Capture the cell that displays the provided text and extract its (X, Y) central coordinate. 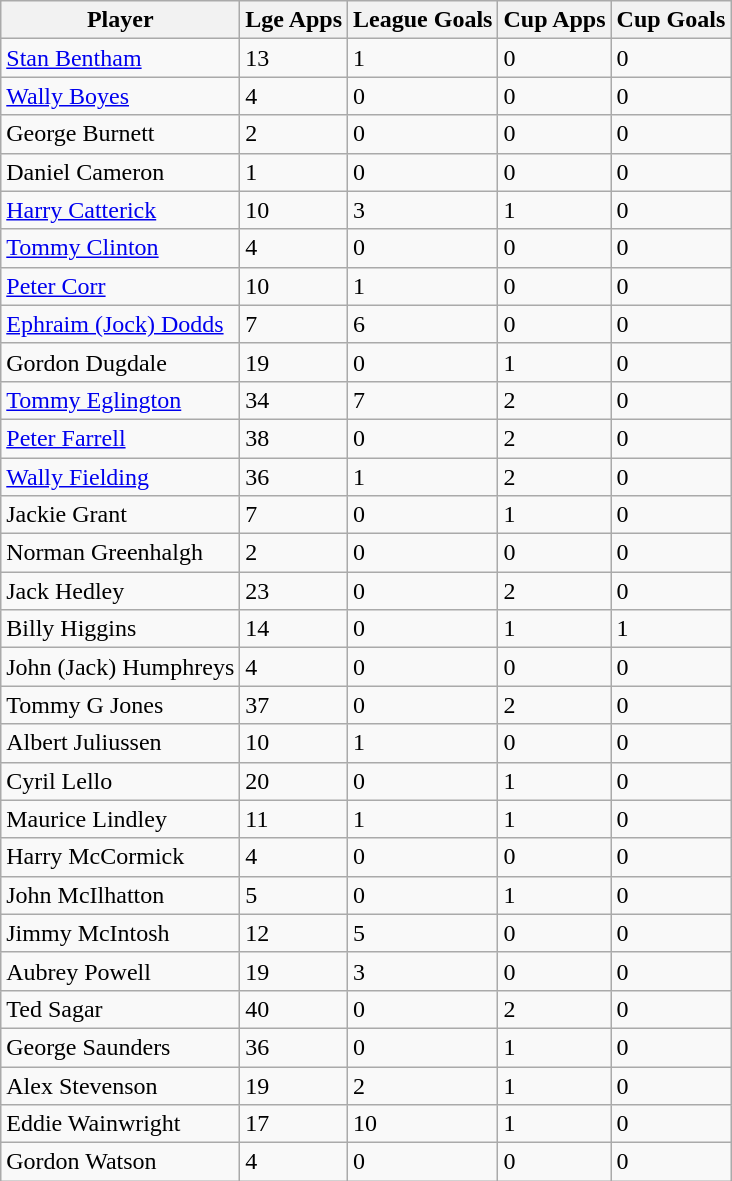
17 (294, 1124)
Aubrey Powell (120, 971)
Jimmy McIntosh (120, 933)
Wally Boyes (120, 96)
League Goals (423, 20)
Harry Catterick (120, 210)
Norman Greenhalgh (120, 553)
37 (294, 705)
Ephraim (Jock) Dodds (120, 324)
Tommy Eglington (120, 400)
Jackie Grant (120, 515)
Billy Higgins (120, 629)
Albert Juliussen (120, 743)
Daniel Cameron (120, 172)
Wally Fielding (120, 477)
John McIlhatton (120, 895)
34 (294, 400)
Alex Stevenson (120, 1085)
Stan Bentham (120, 58)
Tommy Clinton (120, 248)
Gordon Watson (120, 1162)
20 (294, 781)
Player (120, 20)
38 (294, 438)
Tommy G Jones (120, 705)
Gordon Dugdale (120, 362)
Maurice Lindley (120, 819)
Peter Corr (120, 286)
George Saunders (120, 1047)
Peter Farrell (120, 438)
Harry McCormick (120, 857)
14 (294, 629)
Jack Hedley (120, 591)
40 (294, 1009)
23 (294, 591)
11 (294, 819)
Cyril Lello (120, 781)
Cup Goals (671, 20)
John (Jack) Humphreys (120, 667)
Cup Apps (554, 20)
George Burnett (120, 134)
Eddie Wainwright (120, 1124)
6 (423, 324)
13 (294, 58)
Ted Sagar (120, 1009)
Lge Apps (294, 20)
12 (294, 933)
